Provide the [x, y] coordinate of the cell's center where the given text is located.  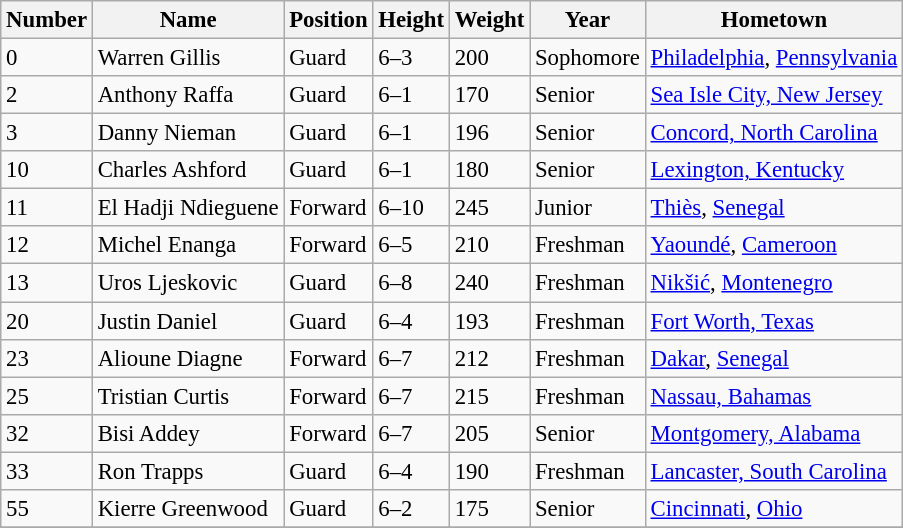
Sea Isle City, New Jersey [774, 95]
Weight [489, 20]
Danny Nieman [188, 133]
Bisi Addey [188, 433]
180 [489, 170]
170 [489, 95]
Tristian Curtis [188, 396]
Lexington, Kentucky [774, 170]
Fort Worth, Texas [774, 321]
Alioune Diagne [188, 358]
El Hadji Ndieguene [188, 208]
Cincinnati, Ohio [774, 509]
55 [47, 509]
10 [47, 170]
215 [489, 396]
Nassau, Bahamas [774, 396]
32 [47, 433]
Warren Gillis [188, 58]
190 [489, 471]
Philadelphia, Pennsylvania [774, 58]
205 [489, 433]
196 [489, 133]
Dakar, Senegal [774, 358]
Name [188, 20]
Number [47, 20]
Thiès, Senegal [774, 208]
Uros Ljeskovic [188, 283]
Ron Trapps [188, 471]
33 [47, 471]
2 [47, 95]
23 [47, 358]
Charles Ashford [188, 170]
245 [489, 208]
11 [47, 208]
Sophomore [588, 58]
Kierre Greenwood [188, 509]
175 [489, 509]
6–5 [411, 245]
Yaoundé, Cameroon [774, 245]
Montgomery, Alabama [774, 433]
Concord, North Carolina [774, 133]
Michel Enanga [188, 245]
13 [47, 283]
Lancaster, South Carolina [774, 471]
6–10 [411, 208]
20 [47, 321]
193 [489, 321]
0 [47, 58]
6–3 [411, 58]
Hometown [774, 20]
25 [47, 396]
3 [47, 133]
12 [47, 245]
6–2 [411, 509]
Height [411, 20]
Anthony Raffa [188, 95]
Junior [588, 208]
212 [489, 358]
Nikšić, Montenegro [774, 283]
Position [328, 20]
210 [489, 245]
240 [489, 283]
Justin Daniel [188, 321]
Year [588, 20]
200 [489, 58]
6–8 [411, 283]
